Pinpoint the cell where the given text exists, returning its (X, Y) midpoint coordinate. 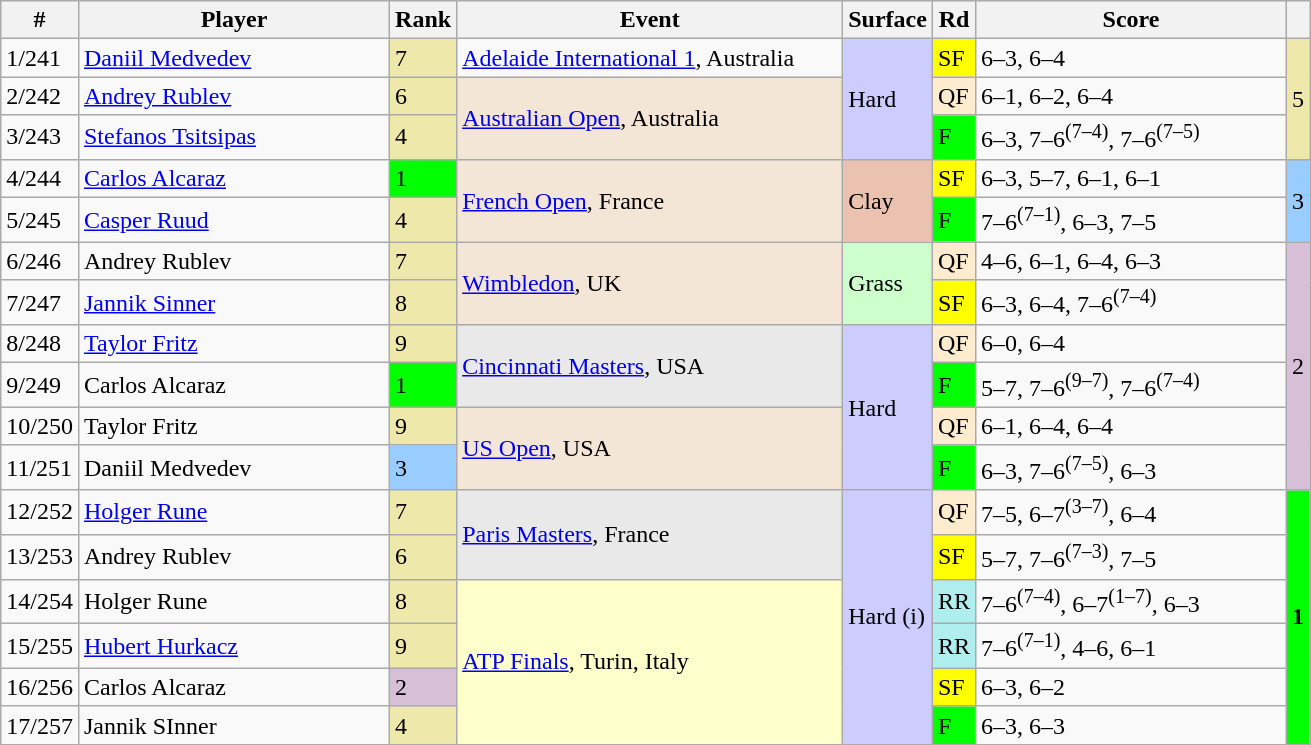
ATP Finals, Turin, Italy (650, 662)
6–0, 6–4 (1132, 344)
Hubert Hurkacz (234, 646)
Rd (954, 20)
Casper Ruud (234, 220)
2/242 (40, 96)
US Open, USA (650, 448)
Jannik Sinner (234, 302)
Jannik SInner (234, 725)
Hard (i) (888, 617)
5 (1298, 100)
3/243 (40, 138)
7/247 (40, 302)
6/246 (40, 261)
6–1, 6–4, 6–4 (1132, 426)
Paris Masters, France (650, 534)
8/248 (40, 344)
5–7, 7–6(7–3), 7–5 (1132, 558)
4/244 (40, 178)
9/249 (40, 386)
Cincinnati Masters, USA (650, 366)
5–7, 7–6(9–7), 7–6(7–4) (1132, 386)
Clay (888, 200)
Adelaide International 1, Australia (650, 58)
5/245 (40, 220)
1/241 (40, 58)
13/253 (40, 558)
Player (234, 20)
Rank (424, 20)
6–3, 6–4 (1132, 58)
6–3, 6–2 (1132, 687)
11/251 (40, 468)
12/252 (40, 512)
7–6(7–4), 6–7(1–7), 6–3 (1132, 602)
Stefanos Tsitsipas (234, 138)
6–3, 5–7, 6–1, 6–1 (1132, 178)
7–6(7–1), 4–6, 6–1 (1132, 646)
Australian Open, Australia (650, 118)
French Open, France (650, 200)
Surface (888, 20)
17/257 (40, 725)
6–3, 6–3 (1132, 725)
6–3, 7–6(7–4), 7–6(7–5) (1132, 138)
Event (650, 20)
14/254 (40, 602)
10/250 (40, 426)
4–6, 6–1, 6–4, 6–3 (1132, 261)
6–1, 6–2, 6–4 (1132, 96)
6–3, 7–6(7–5), 6–3 (1132, 468)
Score (1132, 20)
Wimbledon, UK (650, 284)
7–5, 6–7(3–7), 6–4 (1132, 512)
15/255 (40, 646)
# (40, 20)
7–6(7–1), 6–3, 7–5 (1132, 220)
6–3, 6–4, 7–6(7–4) (1132, 302)
16/256 (40, 687)
Grass (888, 284)
